Capture the cell that displays the provided text and extract its [X, Y] central coordinate. 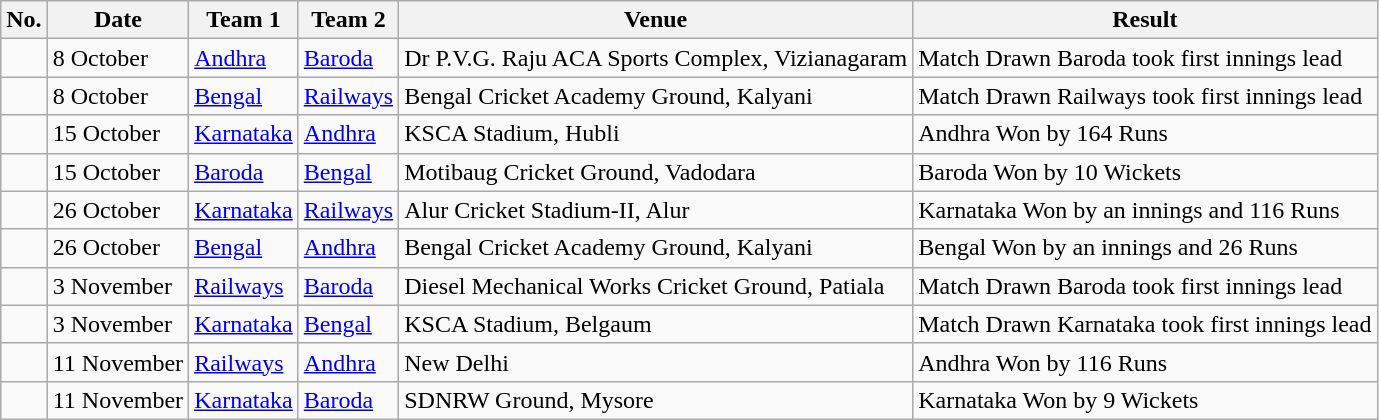
Andhra Won by 164 Runs [1145, 134]
Match Drawn Karnataka took first innings lead [1145, 324]
New Delhi [656, 362]
Karnataka Won by 9 Wickets [1145, 400]
Alur Cricket Stadium-II, Alur [656, 210]
SDNRW Ground, Mysore [656, 400]
Karnataka Won by an innings and 116 Runs [1145, 210]
Date [118, 20]
KSCA Stadium, Hubli [656, 134]
Result [1145, 20]
Motibaug Cricket Ground, Vadodara [656, 172]
Match Drawn Railways took first innings lead [1145, 96]
Venue [656, 20]
No. [24, 20]
Andhra Won by 116 Runs [1145, 362]
Baroda Won by 10 Wickets [1145, 172]
Diesel Mechanical Works Cricket Ground, Patiala [656, 286]
Team 2 [348, 20]
KSCA Stadium, Belgaum [656, 324]
Team 1 [244, 20]
Dr P.V.G. Raju ACA Sports Complex, Vizianagaram [656, 58]
Bengal Won by an innings and 26 Runs [1145, 248]
